Search for the cell housing the specified text and yield its [X, Y] center coordinate. 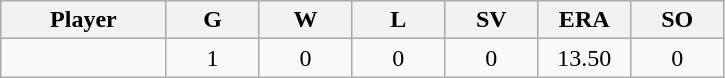
SV [492, 20]
G [212, 20]
W [306, 20]
ERA [584, 20]
Player [84, 20]
SO [678, 20]
1 [212, 58]
13.50 [584, 58]
L [398, 20]
